Determine the [x, y] coordinate at the center of the cell enclosing the given text.  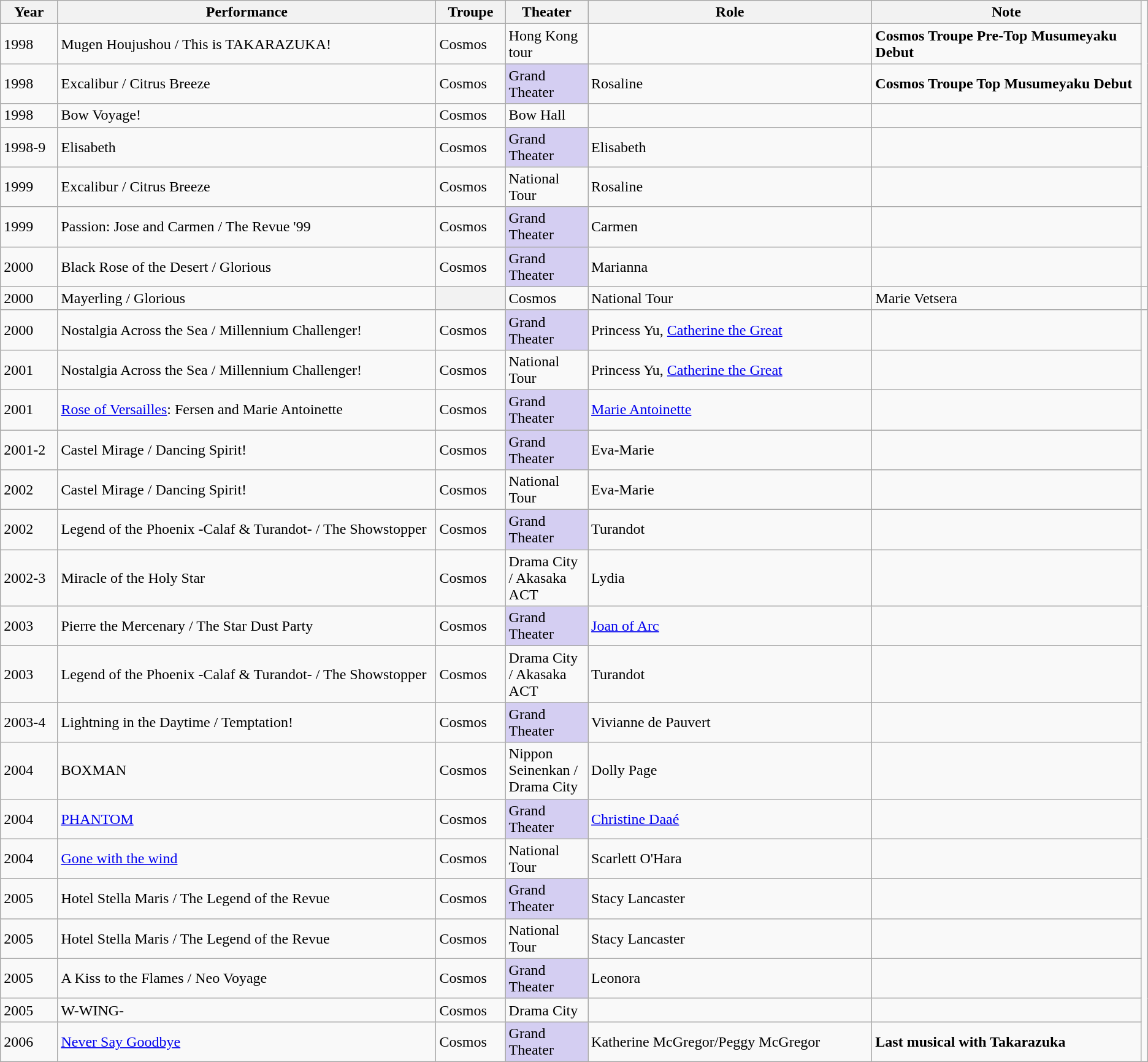
Lydia [730, 578]
Mayerling / Glorious [247, 298]
Miracle of the Holy Star [247, 578]
2002-3 [29, 578]
Marie Antoinette [730, 410]
BOXMAN [247, 771]
Marie Vetsera [1006, 298]
Mugen Houjushou / This is TAKARAZUKA! [247, 44]
Marianna [730, 266]
2001-2 [29, 449]
Scarlett O'Hara [730, 859]
Black Rose of the Desert / Glorious [247, 266]
Katherine McGregor/Peggy McGregor [730, 1042]
1998-9 [29, 147]
Rose of Versailles: Fersen and Marie Antoinette [247, 410]
Never Say Goodbye [247, 1042]
Year [29, 12]
Nippon Seinenkan / Drama City [546, 771]
Last musical with Takarazuka [1006, 1042]
Theater [546, 12]
W-WING- [247, 1010]
Note [1006, 12]
Cosmos Troupe Top Musumeyaku Debut [1006, 83]
2006 [29, 1042]
Joan of Arc [730, 626]
Bow Hall [546, 115]
Dolly Page [730, 771]
Passion: Jose and Carmen / The Revue '99 [247, 227]
Lightning in the Daytime / Temptation! [247, 723]
2003-4 [29, 723]
Carmen [730, 227]
Troupe [471, 12]
Role [730, 12]
A Kiss to the Flames / Neo Voyage [247, 978]
PHANTOM [247, 818]
Vivianne de Pauvert [730, 723]
Drama City [546, 1010]
Gone with the wind [247, 859]
Performance [247, 12]
Pierre the Mercenary / The Star Dust Party [247, 626]
Cosmos Troupe Pre-Top Musumeyaku Debut [1006, 44]
Hong Kong tour [546, 44]
Christine Daaé [730, 818]
Bow Voyage! [247, 115]
Leonora [730, 978]
